Detect which cell encompasses the target text, then output its (X, Y) center coordinate. 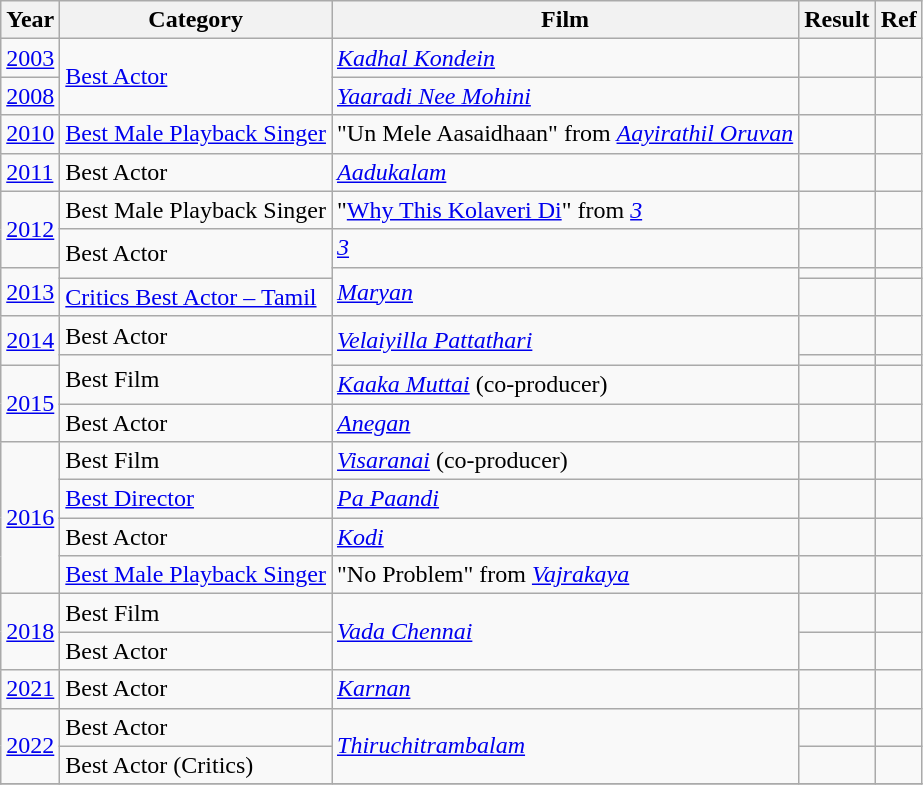
Ref (898, 20)
Velaiyilla Pattathari (566, 340)
Kaaka Muttai (co-producer) (566, 384)
2012 (30, 229)
Yaaradi Nee Mohini (566, 96)
2011 (30, 172)
Vada Chennai (566, 632)
Thiruchitrambalam (566, 746)
2013 (30, 292)
Year (30, 20)
Best Actor (Critics) (196, 765)
"Why This Kolaveri Di" from 3 (566, 210)
2016 (30, 518)
"No Problem" from Vajrakaya (566, 575)
2014 (30, 340)
"Un Mele Aasaidhaan" from Aayirathil Oruvan (566, 134)
Karnan (566, 689)
2018 (30, 632)
2003 (30, 58)
Film (566, 20)
2010 (30, 134)
2021 (30, 689)
Visaranai (co-producer) (566, 461)
Kodi (566, 537)
2015 (30, 403)
Category (196, 20)
Aadukalam (566, 172)
Kadhal Kondein (566, 58)
Result (837, 20)
3 (566, 248)
Critics Best Actor – Tamil (196, 297)
Best Director (196, 499)
2008 (30, 96)
Maryan (566, 292)
Anegan (566, 423)
2022 (30, 746)
Pa Paandi (566, 499)
